Search for the cell housing the specified text and yield its [x, y] center coordinate. 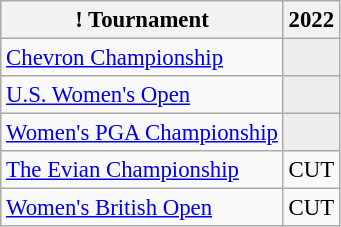
U.S. Women's Open [142, 95]
The Evian Championship [142, 170]
Women's British Open [142, 208]
Chevron Championship [142, 58]
Women's PGA Championship [142, 133]
2022 [311, 20]
! Tournament [142, 20]
